Return [X, Y] of the center of cell containing provided text 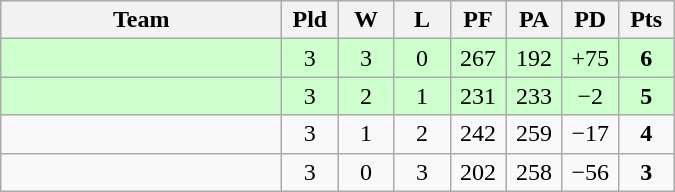
−17 [590, 134]
+75 [590, 58]
PF [478, 20]
231 [478, 96]
258 [534, 172]
5 [646, 96]
233 [534, 96]
L [422, 20]
PD [590, 20]
202 [478, 172]
−2 [590, 96]
267 [478, 58]
6 [646, 58]
−56 [590, 172]
242 [478, 134]
PA [534, 20]
259 [534, 134]
Pts [646, 20]
W [366, 20]
Team [142, 20]
192 [534, 58]
4 [646, 134]
Pld [310, 20]
